Determine the [x, y] coordinate at the center of the cell enclosing the given text.  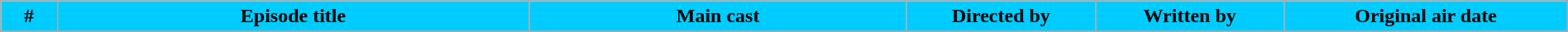
Written by [1190, 16]
Main cast [718, 16]
# [29, 16]
Original air date [1426, 16]
Directed by [1001, 16]
Episode title [293, 16]
